Locate the cell with the specified text and output its (x, y) center coordinate. 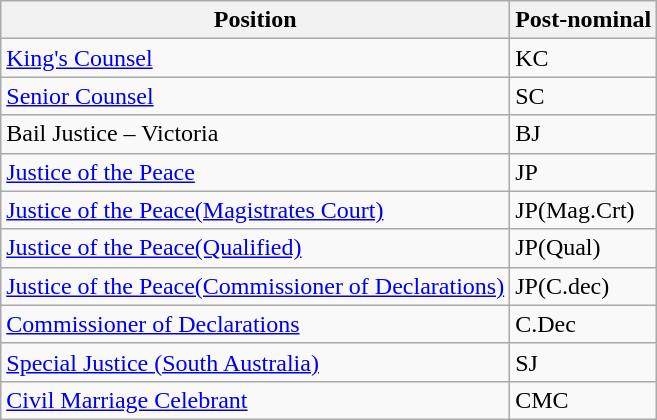
Commissioner of Declarations (256, 324)
Civil Marriage Celebrant (256, 400)
Justice of the Peace (256, 172)
King's Counsel (256, 58)
Position (256, 20)
JP(Qual) (584, 248)
JP (584, 172)
Special Justice (South Australia) (256, 362)
Bail Justice – Victoria (256, 134)
CMC (584, 400)
Post-nominal (584, 20)
Justice of the Peace(Magistrates Court) (256, 210)
C.Dec (584, 324)
JP(Mag.Crt) (584, 210)
Justice of the Peace(Qualified) (256, 248)
JP(C.dec) (584, 286)
Senior Counsel (256, 96)
BJ (584, 134)
SC (584, 96)
Justice of the Peace(Commissioner of Declarations) (256, 286)
SJ (584, 362)
KC (584, 58)
